Extract the (x, y) coordinate from the center of the cell holding the provided text.  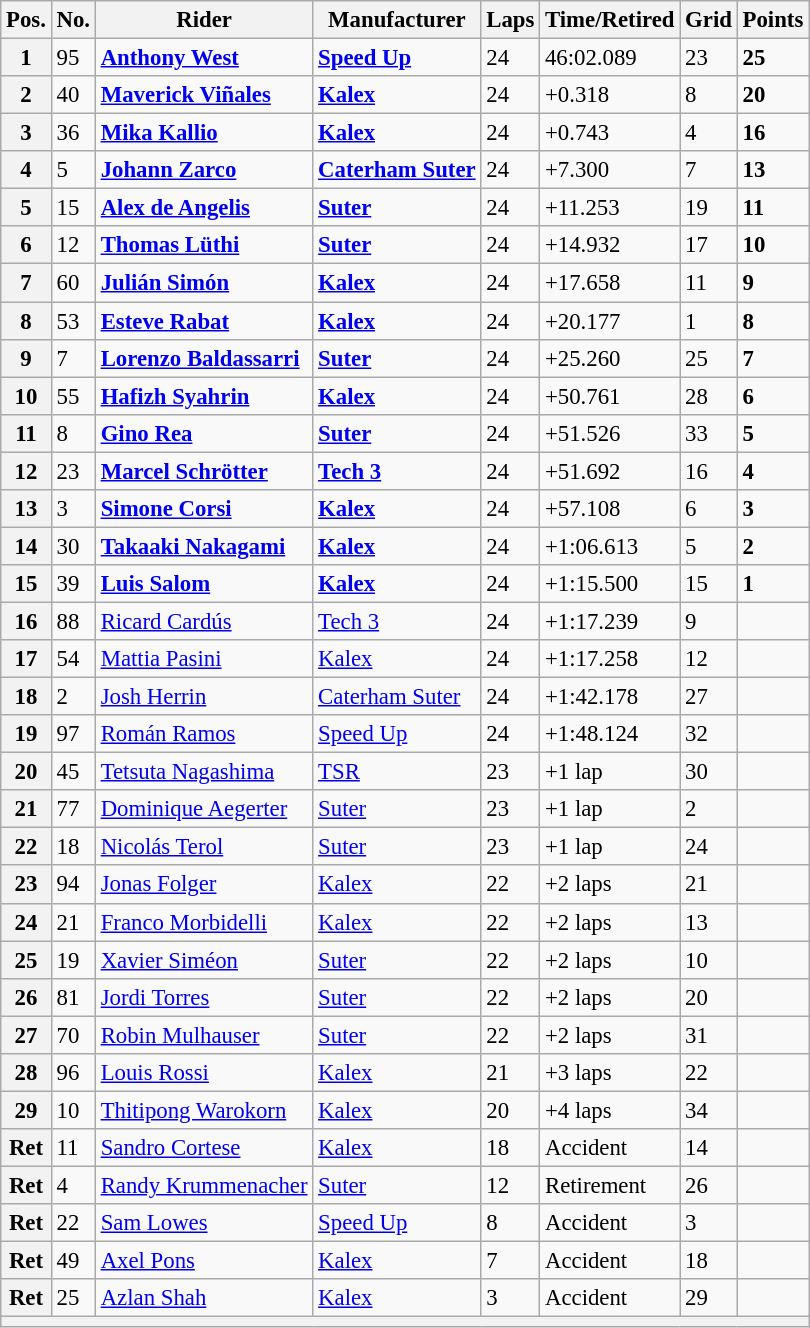
34 (708, 1110)
+0.318 (610, 95)
33 (708, 433)
Franco Morbidelli (204, 922)
Gino Rea (204, 433)
+1:17.258 (610, 659)
Points (772, 20)
Nicolás Terol (204, 847)
TSR (397, 772)
Esteve Rabat (204, 321)
Jonas Folger (204, 885)
+1:17.239 (610, 621)
Hafizh Syahrin (204, 396)
Josh Herrin (204, 697)
+11.253 (610, 208)
31 (708, 1035)
77 (73, 809)
39 (73, 584)
32 (708, 734)
+1:15.500 (610, 584)
Robin Mulhauser (204, 1035)
+1:06.613 (610, 546)
Tetsuta Nagashima (204, 772)
Thitipong Warokorn (204, 1110)
Román Ramos (204, 734)
45 (73, 772)
Pos. (26, 20)
46:02.089 (610, 58)
54 (73, 659)
Simone Corsi (204, 509)
Sandro Cortese (204, 1148)
Alex de Angelis (204, 208)
+3 laps (610, 1073)
Randy Krummenacher (204, 1185)
Louis Rossi (204, 1073)
96 (73, 1073)
+1:42.178 (610, 697)
94 (73, 885)
Grid (708, 20)
Mattia Pasini (204, 659)
97 (73, 734)
36 (73, 133)
+17.658 (610, 283)
60 (73, 283)
Maverick Viñales (204, 95)
Manufacturer (397, 20)
+25.260 (610, 358)
+50.761 (610, 396)
+7.300 (610, 170)
53 (73, 321)
Sam Lowes (204, 1223)
Takaaki Nakagami (204, 546)
+51.692 (610, 471)
+4 laps (610, 1110)
Azlan Shah (204, 1298)
Julián Simón (204, 283)
Ricard Cardús (204, 621)
81 (73, 997)
Axel Pons (204, 1261)
Marcel Schrötter (204, 471)
+57.108 (610, 509)
Dominique Aegerter (204, 809)
55 (73, 396)
Luis Salom (204, 584)
Anthony West (204, 58)
+51.526 (610, 433)
88 (73, 621)
Jordi Torres (204, 997)
Rider (204, 20)
49 (73, 1261)
Retirement (610, 1185)
+20.177 (610, 321)
+0.743 (610, 133)
+14.932 (610, 245)
Johann Zarco (204, 170)
40 (73, 95)
+1:48.124 (610, 734)
Thomas Lüthi (204, 245)
Lorenzo Baldassarri (204, 358)
70 (73, 1035)
Time/Retired (610, 20)
No. (73, 20)
95 (73, 58)
Xavier Siméon (204, 960)
Laps (510, 20)
Mika Kallio (204, 133)
